Return [x, y] of the center of cell containing provided text 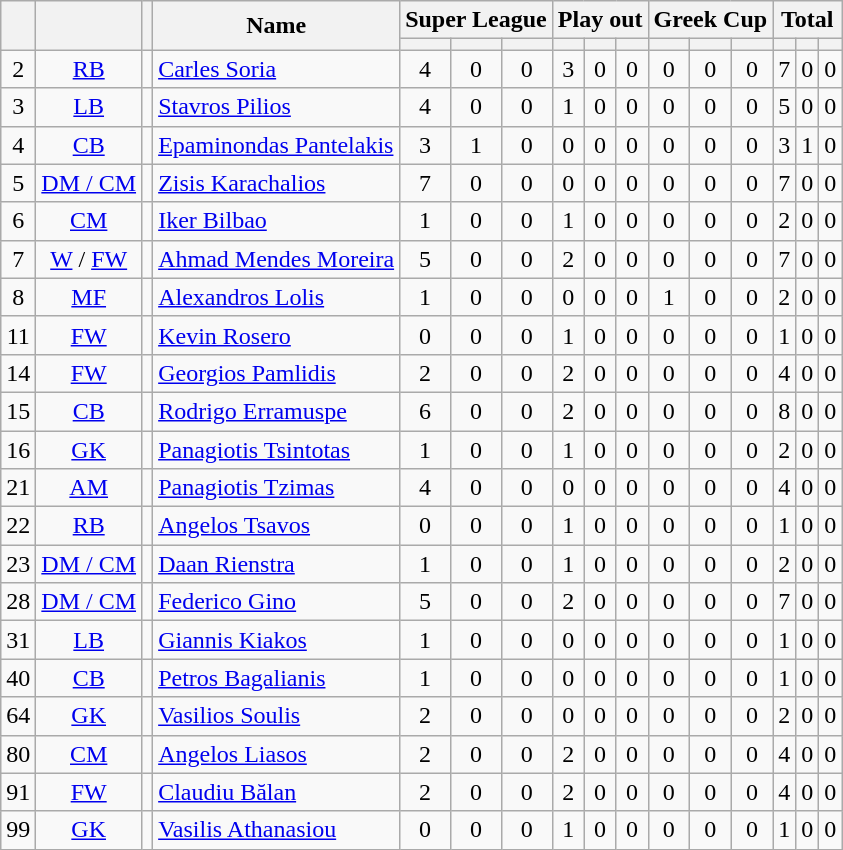
Kevin Rosero [276, 335]
64 [18, 716]
Panagiotis Tzimas [276, 488]
23 [18, 564]
Greek Cup [710, 20]
Vasilis Athanasiou [276, 830]
Epaminondas Pantelakis [276, 145]
99 [18, 830]
Panagiotis Tsintotas [276, 449]
Rodrigo Erramuspe [276, 411]
31 [18, 640]
Play out [600, 20]
AM [89, 488]
Angelos Liasos [276, 754]
Super League [476, 20]
21 [18, 488]
Georgios Pamlidis [276, 373]
14 [18, 373]
Iker Bilbao [276, 221]
Daan Rienstra [276, 564]
MF [89, 297]
Claudiu Bălan [276, 792]
Zisis Karachalios [276, 183]
Ahmad Mendes Moreira [276, 259]
Giannis Kiakos [276, 640]
Total [808, 20]
91 [18, 792]
28 [18, 602]
16 [18, 449]
Alexandros Lolis [276, 297]
Stavros Pilios [276, 107]
22 [18, 526]
80 [18, 754]
40 [18, 678]
Petros Bagalianis [276, 678]
Name [276, 26]
15 [18, 411]
Angelos Tsavos [276, 526]
Federico Gino [276, 602]
11 [18, 335]
Vasilios Soulis [276, 716]
W / FW [89, 259]
Carles Soria [276, 69]
